Identify which cell holds the provided text, then report its [X, Y] central coordinate. 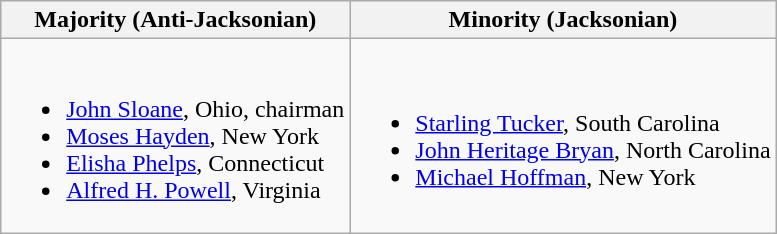
Starling Tucker, South CarolinaJohn Heritage Bryan, North CarolinaMichael Hoffman, New York [563, 136]
John Sloane, Ohio, chairmanMoses Hayden, New YorkElisha Phelps, ConnecticutAlfred H. Powell, Virginia [176, 136]
Minority (Jacksonian) [563, 20]
Majority (Anti-Jacksonian) [176, 20]
